Scan for the cell matching the given text and deliver its (x, y) coordinate at center. 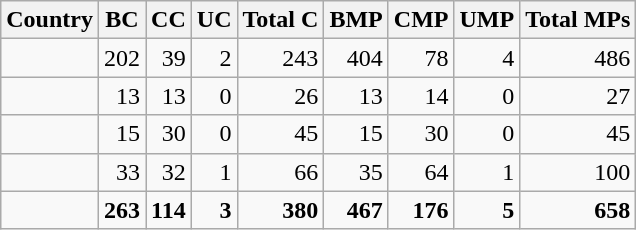
UMP (487, 20)
263 (122, 210)
243 (280, 58)
78 (421, 58)
BMP (356, 20)
UC (214, 20)
486 (578, 58)
202 (122, 58)
14 (421, 96)
39 (169, 58)
CMP (421, 20)
467 (356, 210)
100 (578, 172)
Total C (280, 20)
Total MPs (578, 20)
35 (356, 172)
66 (280, 172)
CC (169, 20)
27 (578, 96)
380 (280, 210)
3 (214, 210)
2 (214, 58)
176 (421, 210)
BC (122, 20)
32 (169, 172)
33 (122, 172)
4 (487, 58)
404 (356, 58)
658 (578, 210)
64 (421, 172)
114 (169, 210)
Country (50, 20)
26 (280, 96)
5 (487, 210)
